Return [X, Y] of the center of cell containing provided text 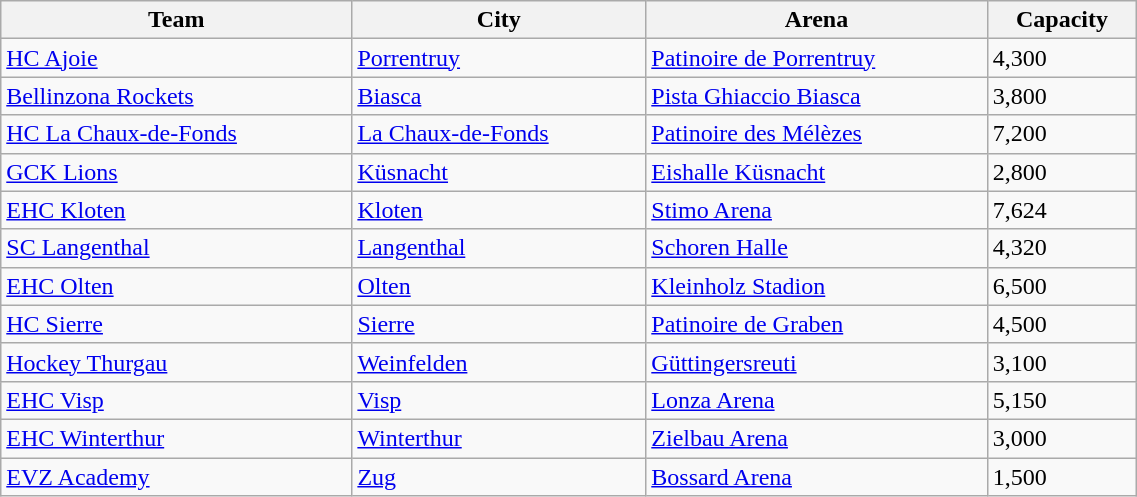
Patinoire de Graben [816, 324]
Zug [499, 477]
Porrentruy [499, 58]
Sierre [499, 324]
Weinfelden [499, 362]
Arena [816, 20]
Biasca [499, 96]
4,500 [1062, 324]
Stimo Arena [816, 210]
5,150 [1062, 400]
La Chaux-de-Fonds [499, 134]
EHC Visp [176, 400]
2,800 [1062, 172]
Bellinzona Rockets [176, 96]
Visp [499, 400]
7,200 [1062, 134]
6,500 [1062, 286]
EHC Olten [176, 286]
Pista Ghiaccio Biasca [816, 96]
4,300 [1062, 58]
HC La Chaux-de-Fonds [176, 134]
EHC Winterthur [176, 438]
Winterthur [499, 438]
Zielbau Arena [816, 438]
HC Sierre [176, 324]
Team [176, 20]
EHC Kloten [176, 210]
Hockey Thurgau [176, 362]
EVZ Academy [176, 477]
7,624 [1062, 210]
3,800 [1062, 96]
Bossard Arena [816, 477]
Küsnacht [499, 172]
SC Langenthal [176, 248]
Patinoire de Porrentruy [816, 58]
Patinoire des Mélèzes [816, 134]
Güttingersreuti [816, 362]
Schoren Halle [816, 248]
Kloten [499, 210]
GCK Lions [176, 172]
HC Ajoie [176, 58]
3,100 [1062, 362]
Eishalle Küsnacht [816, 172]
4,320 [1062, 248]
Capacity [1062, 20]
3,000 [1062, 438]
City [499, 20]
Kleinholz Stadion [816, 286]
1,500 [1062, 477]
Lonza Arena [816, 400]
Olten [499, 286]
Langenthal [499, 248]
